Locate the cell with the specified text and output its (x, y) center coordinate. 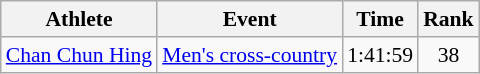
38 (448, 55)
1:41:59 (380, 55)
Chan Chun Hing (79, 55)
Rank (448, 19)
Athlete (79, 19)
Men's cross-country (250, 55)
Time (380, 19)
Event (250, 19)
